From the cell containing the given text, extract its center point as [X, Y] coordinate. 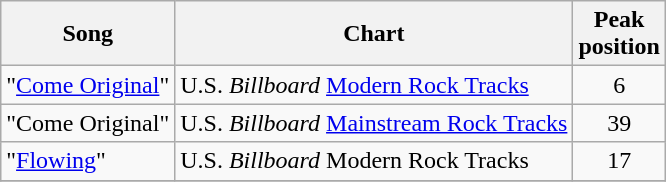
6 [619, 85]
U.S. Billboard Mainstream Rock Tracks [374, 123]
39 [619, 123]
17 [619, 161]
Peakposition [619, 34]
Song [88, 34]
"Flowing" [88, 161]
Chart [374, 34]
